Capture the cell that displays the provided text and extract its [x, y] central coordinate. 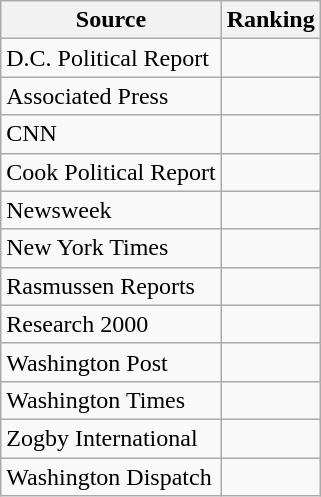
Cook Political Report [111, 172]
D.C. Political Report [111, 58]
Source [111, 20]
Research 2000 [111, 324]
Rasmussen Reports [111, 286]
Washington Times [111, 400]
New York Times [111, 248]
Ranking [270, 20]
Newsweek [111, 210]
CNN [111, 134]
Zogby International [111, 438]
Washington Dispatch [111, 477]
Washington Post [111, 362]
Associated Press [111, 96]
